Search for the cell housing the specified text and yield its (x, y) center coordinate. 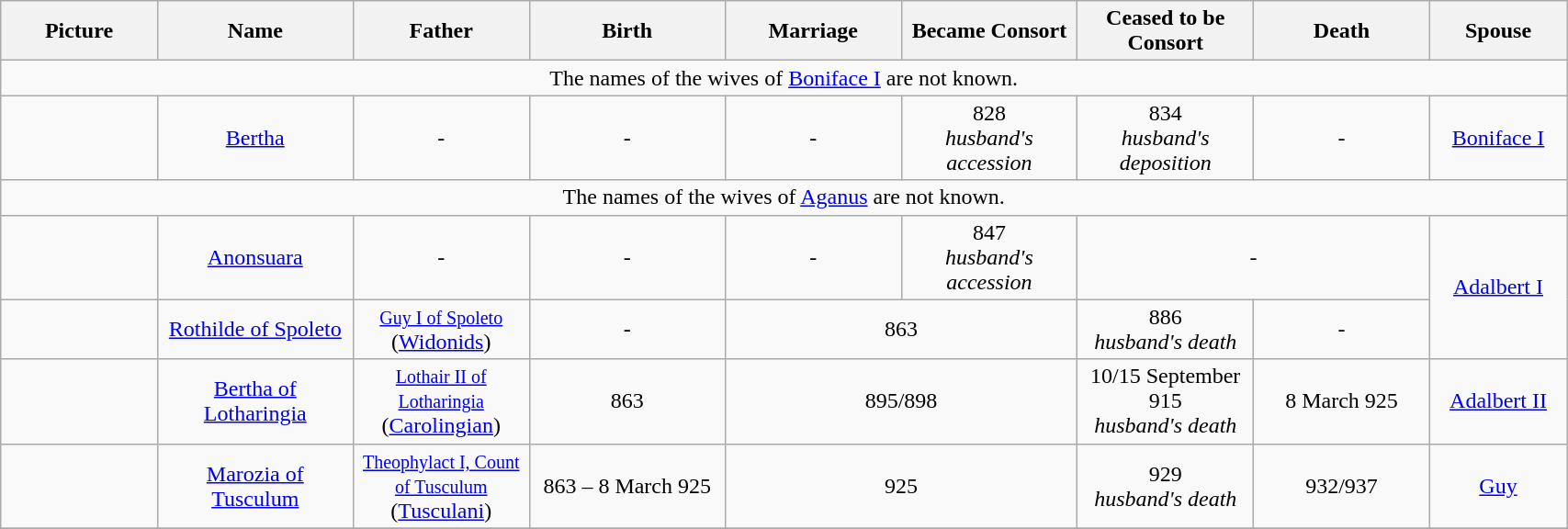
925 (901, 486)
Adalbert I (1497, 287)
929husband's death (1166, 486)
Father (441, 31)
Ceased to be Consort (1166, 31)
834husband's deposition (1166, 138)
Guy I of Spoleto(Widonids) (441, 329)
Death (1342, 31)
Boniface I (1497, 138)
Lothair II of Lotharingia(Carolingian) (441, 401)
886husband's death (1166, 329)
863 – 8 March 925 (626, 486)
Bertha of Lotharingia (255, 401)
Rothilde of Spoleto (255, 329)
Marriage (813, 31)
Bertha (255, 138)
932/937 (1342, 486)
Adalbert II (1497, 401)
828husband's accession (989, 138)
Theophylact I, Count of Tusculum(Tusculani) (441, 486)
Anonsuara (255, 257)
10/15 September 915husband's death (1166, 401)
Picture (79, 31)
895/898 (901, 401)
847husband's accession (989, 257)
Name (255, 31)
Spouse (1497, 31)
Birth (626, 31)
Marozia of Tusculum (255, 486)
Guy (1497, 486)
The names of the wives of Boniface I are not known. (784, 78)
The names of the wives of Aganus are not known. (784, 197)
Became Consort (989, 31)
8 March 925 (1342, 401)
